From the cell containing the given text, extract its center point as [x, y] coordinate. 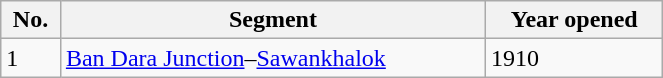
No. [31, 20]
Segment [272, 20]
1 [31, 58]
1910 [574, 58]
Year opened [574, 20]
Ban Dara Junction–Sawankhalok [272, 58]
